From the cell containing the given text, extract its center point as (x, y) coordinate. 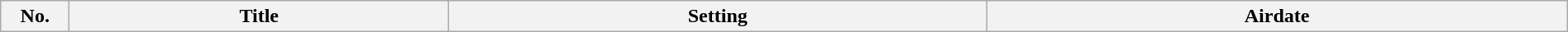
Title (260, 16)
Airdate (1277, 16)
Setting (718, 16)
No. (35, 16)
